Capture the cell that displays the provided text and extract its [X, Y] central coordinate. 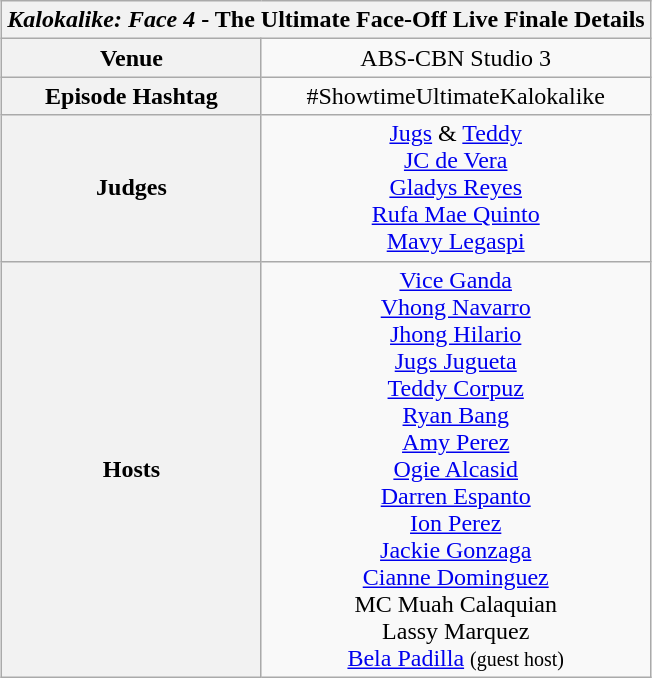
Episode Hashtag [132, 96]
Jugs & TeddyJC de VeraGladys ReyesRufa Mae QuintoMavy Legaspi [456, 188]
#ShowtimeUltimateKalokalike [456, 96]
ABS-CBN Studio 3 [456, 58]
Hosts [132, 469]
Venue [132, 58]
Judges [132, 188]
Kalokalike: Face 4 - The Ultimate Face-Off Live Finale Details [326, 20]
